Identify which cell holds the provided text, then report its (X, Y) central coordinate. 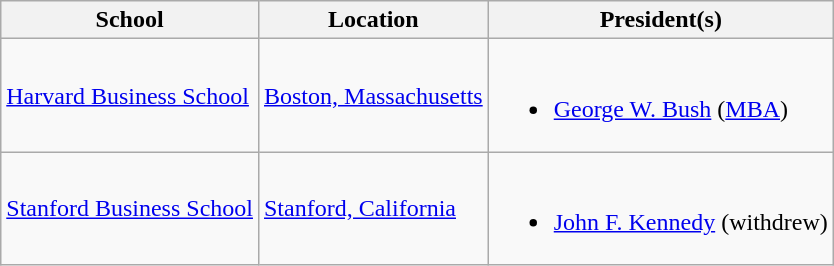
George W. Bush (MBA) (660, 96)
Stanford, California (373, 208)
President(s) (660, 20)
Stanford Business School (130, 208)
School (130, 20)
John F. Kennedy (withdrew) (660, 208)
Boston, Massachusetts (373, 96)
Harvard Business School (130, 96)
Location (373, 20)
